Extract the [X, Y] coordinate from the center of the cell holding the provided text.  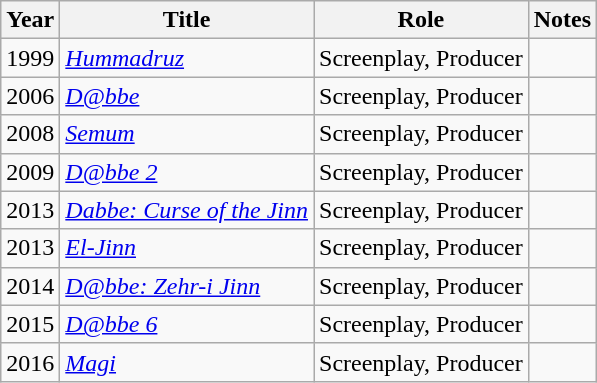
Year [30, 20]
Dabbe: Curse of the Jinn [187, 210]
2016 [30, 362]
1999 [30, 58]
Role [422, 20]
Notes [562, 20]
D@bbe: Zehr-i Jinn [187, 286]
El-Jinn [187, 248]
2014 [30, 286]
2008 [30, 134]
Hummadruz [187, 58]
D@bbe [187, 96]
D@bbe 6 [187, 324]
Title [187, 20]
2015 [30, 324]
2009 [30, 172]
Magi [187, 362]
2006 [30, 96]
D@bbe 2 [187, 172]
Semum [187, 134]
